Search for the cell housing the specified text and yield its (X, Y) center coordinate. 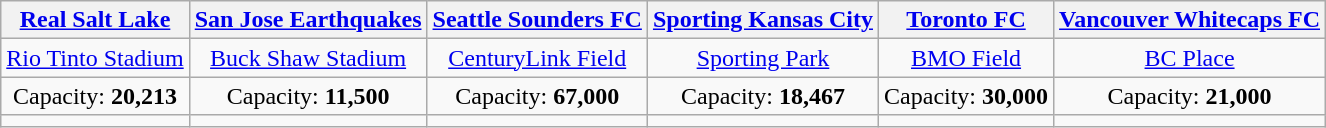
Capacity: 11,500 (308, 96)
Capacity: 18,467 (762, 96)
San Jose Earthquakes (308, 20)
BC Place (1190, 58)
Capacity: 67,000 (537, 96)
Capacity: 30,000 (966, 96)
Capacity: 21,000 (1190, 96)
Capacity: 20,213 (95, 96)
CenturyLink Field (537, 58)
BMO Field (966, 58)
Toronto FC (966, 20)
Seattle Sounders FC (537, 20)
Real Salt Lake (95, 20)
Buck Shaw Stadium (308, 58)
Vancouver Whitecaps FC (1190, 20)
Rio Tinto Stadium (95, 58)
Sporting Park (762, 58)
Sporting Kansas City (762, 20)
